Find where the given text appears and provide that cell's center as [x, y] coordinate. 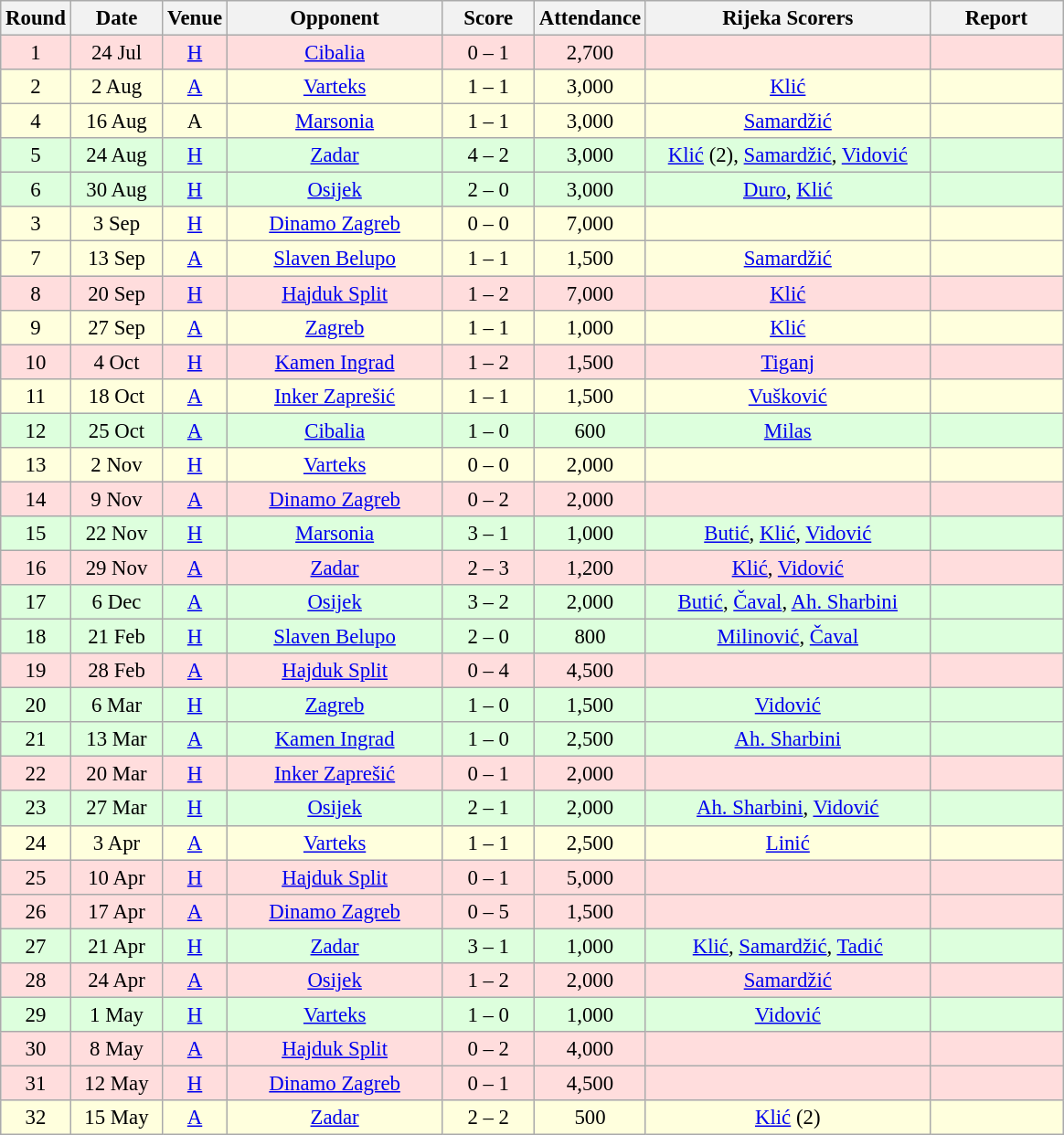
13 Sep [117, 259]
Klić, Samardžić, Tadić [788, 946]
Ah. Sharbini, Vidović [788, 809]
21 Feb [117, 637]
29 Nov [117, 567]
6 Mar [117, 705]
32 [36, 1118]
27 Mar [117, 809]
12 May [117, 1083]
3 [36, 224]
Klić (2) [788, 1118]
Duro, Klić [788, 190]
3 Apr [117, 843]
Milas [788, 430]
Attendance [591, 18]
2 Aug [117, 87]
17 Apr [117, 911]
10 [36, 362]
27 [36, 946]
22 Nov [117, 534]
4,000 [591, 1049]
30 Aug [117, 190]
3 – 2 [488, 602]
4 [36, 122]
Butić, Čaval, Ah. Sharbini [788, 602]
Date [117, 18]
Linić [788, 843]
5 [36, 155]
21 [36, 739]
6 [36, 190]
500 [591, 1118]
Venue [196, 18]
28 [36, 981]
Tiganj [788, 362]
20 Sep [117, 293]
Vušković [788, 396]
2 – 2 [488, 1118]
12 [36, 430]
29 [36, 1014]
2 Nov [117, 465]
31 [36, 1083]
10 Apr [117, 877]
Opponent [335, 18]
3 Sep [117, 224]
8 [36, 293]
15 [36, 534]
19 [36, 671]
9 [36, 327]
Score [488, 18]
28 Feb [117, 671]
0 – 5 [488, 911]
14 [36, 499]
27 Sep [117, 327]
23 [36, 809]
4 – 2 [488, 155]
22 [36, 774]
600 [591, 430]
18 Oct [117, 396]
24 Apr [117, 981]
1 [36, 53]
15 May [117, 1118]
1,200 [591, 567]
0 – 4 [488, 671]
8 May [117, 1049]
1 May [117, 1014]
18 [36, 637]
Rijeka Scorers [788, 18]
11 [36, 396]
13 [36, 465]
2 – 3 [488, 567]
Round [36, 18]
24 [36, 843]
2,700 [591, 53]
16 [36, 567]
Butić, Klić, Vidović [788, 534]
25 Oct [117, 430]
17 [36, 602]
5,000 [591, 877]
6 Dec [117, 602]
25 [36, 877]
20 Mar [117, 774]
Milinović, Čaval [788, 637]
7 [36, 259]
Report [996, 18]
Klić, Vidović [788, 567]
Klić (2), Samardžić, Vidović [788, 155]
2 [36, 87]
Ah. Sharbini [788, 739]
13 Mar [117, 739]
9 Nov [117, 499]
21 Apr [117, 946]
30 [36, 1049]
24 Jul [117, 53]
24 Aug [117, 155]
800 [591, 637]
4 Oct [117, 362]
20 [36, 705]
26 [36, 911]
2 – 1 [488, 809]
16 Aug [117, 122]
